Extract the (x, y) coordinate from the center of the cell holding the provided text.  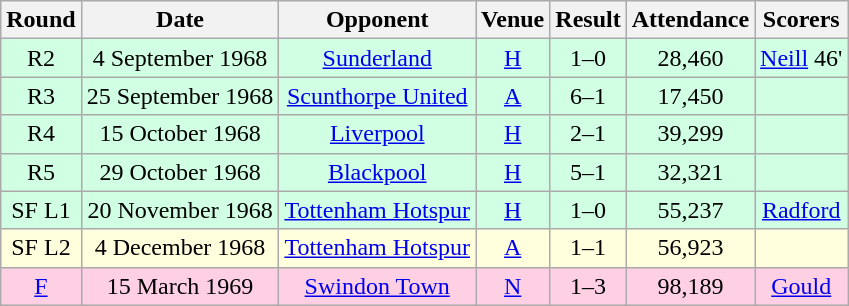
Radford (802, 210)
39,299 (690, 134)
32,321 (690, 172)
Scunthorpe United (378, 96)
SF L2 (41, 248)
Round (41, 20)
1–3 (588, 286)
29 October 1968 (180, 172)
N (513, 286)
20 November 1968 (180, 210)
17,450 (690, 96)
Swindon Town (378, 286)
56,923 (690, 248)
Date (180, 20)
F (41, 286)
98,189 (690, 286)
15 October 1968 (180, 134)
Venue (513, 20)
Scorers (802, 20)
25 September 1968 (180, 96)
Blackpool (378, 172)
5–1 (588, 172)
R5 (41, 172)
R3 (41, 96)
2–1 (588, 134)
Result (588, 20)
SF L1 (41, 210)
Neill 46' (802, 58)
15 March 1969 (180, 286)
R2 (41, 58)
28,460 (690, 58)
6–1 (588, 96)
Opponent (378, 20)
Attendance (690, 20)
4 December 1968 (180, 248)
Gould (802, 286)
R4 (41, 134)
55,237 (690, 210)
Liverpool (378, 134)
1–1 (588, 248)
4 September 1968 (180, 58)
Sunderland (378, 58)
